Extract the (X, Y) coordinate from the center of the cell holding the provided text.  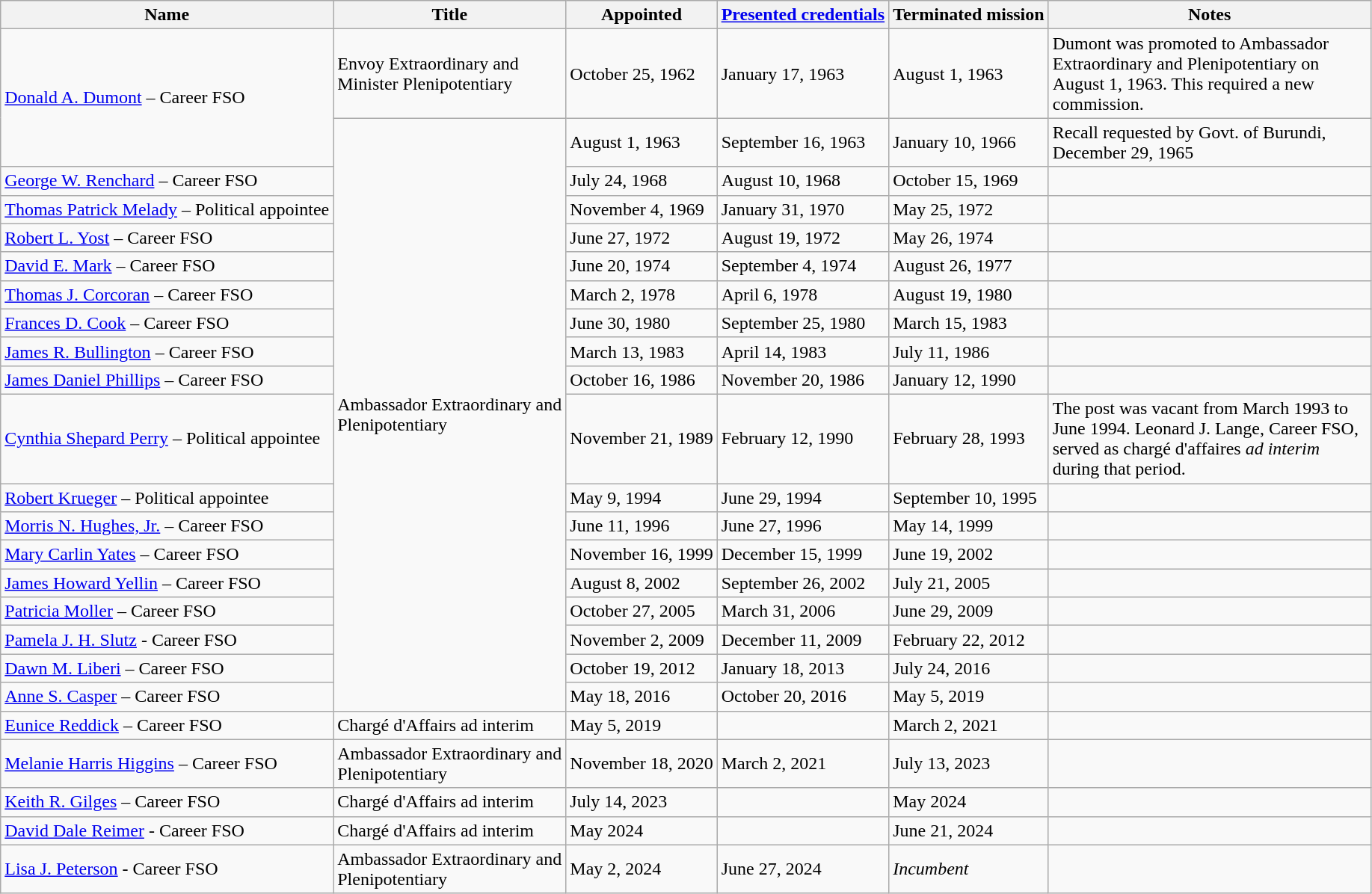
May 18, 2016 (642, 697)
March 13, 1983 (642, 351)
August 10, 1968 (803, 181)
February 22, 2012 (969, 640)
June 30, 1980 (642, 323)
Name (167, 15)
July 14, 2023 (642, 802)
June 29, 2009 (969, 611)
James Howard Yellin – Career FSO (167, 583)
March 31, 2006 (803, 611)
December 11, 2009 (803, 640)
Incumbent (969, 869)
August 19, 1972 (803, 238)
Morris N. Hughes, Jr. – Career FSO (167, 526)
George W. Renchard – Career FSO (167, 181)
Title (450, 15)
June 20, 1974 (642, 266)
July 13, 2023 (969, 764)
May 14, 1999 (969, 526)
October 16, 1986 (642, 380)
June 27, 1996 (803, 526)
James Daniel Phillips – Career FSO (167, 380)
David E. Mark – Career FSO (167, 266)
October 20, 2016 (803, 697)
Thomas Patrick Melady – Political appointee (167, 209)
September 16, 1963 (803, 142)
July 24, 1968 (642, 181)
September 10, 1995 (969, 497)
Anne S. Casper – Career FSO (167, 697)
Dawn M. Liberi – Career FSO (167, 668)
June 21, 2024 (969, 830)
October 15, 1969 (969, 181)
April 14, 1983 (803, 351)
February 28, 1993 (969, 438)
November 18, 2020 (642, 764)
December 15, 1999 (803, 555)
July 24, 2016 (969, 668)
October 25, 1962 (642, 73)
Notes (1210, 15)
November 4, 1969 (642, 209)
Eunice Reddick – Career FSO (167, 725)
Terminated mission (969, 15)
January 18, 2013 (803, 668)
Patricia Moller – Career FSO (167, 611)
August 26, 1977 (969, 266)
October 27, 2005 (642, 611)
James R. Bullington – Career FSO (167, 351)
September 4, 1974 (803, 266)
January 10, 1966 (969, 142)
Keith R. Gilges – Career FSO (167, 802)
May 2, 2024 (642, 869)
August 19, 1980 (969, 295)
Cynthia Shepard Perry – Political appointee (167, 438)
Melanie Harris Higgins – Career FSO (167, 764)
June 19, 2002 (969, 555)
Recall requested by Govt. of Burundi, December 29, 1965 (1210, 142)
November 20, 1986 (803, 380)
Frances D. Cook – Career FSO (167, 323)
May 9, 1994 (642, 497)
June 27, 2024 (803, 869)
November 2, 2009 (642, 640)
March 15, 1983 (969, 323)
May 25, 1972 (969, 209)
Appointed (642, 15)
June 29, 1994 (803, 497)
July 11, 1986 (969, 351)
Lisa J. Peterson - Career FSO (167, 869)
January 17, 1963 (803, 73)
Robert Krueger – Political appointee (167, 497)
February 12, 1990 (803, 438)
September 26, 2002 (803, 583)
October 19, 2012 (642, 668)
Robert L. Yost – Career FSO (167, 238)
November 16, 1999 (642, 555)
August 8, 2002 (642, 583)
May 26, 1974 (969, 238)
Thomas J. Corcoran – Career FSO (167, 295)
April 6, 1978 (803, 295)
Donald A. Dumont – Career FSO (167, 98)
March 2, 1978 (642, 295)
The post was vacant from March 1993 to June 1994. Leonard J. Lange, Career FSO, served as chargé d'affaires ad interim during that period. (1210, 438)
January 31, 1970 (803, 209)
November 21, 1989 (642, 438)
June 27, 1972 (642, 238)
September 25, 1980 (803, 323)
June 11, 1996 (642, 526)
January 12, 1990 (969, 380)
David Dale Reimer - Career FSO (167, 830)
Dumont was promoted to Ambassador Extraordinary and Plenipotentiary on August 1, 1963. This required a new commission. (1210, 73)
Presented credentials (803, 15)
Envoy Extraordinary and Minister Plenipotentiary (450, 73)
Pamela J. H. Slutz - Career FSO (167, 640)
July 21, 2005 (969, 583)
Mary Carlin Yates – Career FSO (167, 555)
